Extract the (x, y) coordinate from the center of the cell holding the provided text.  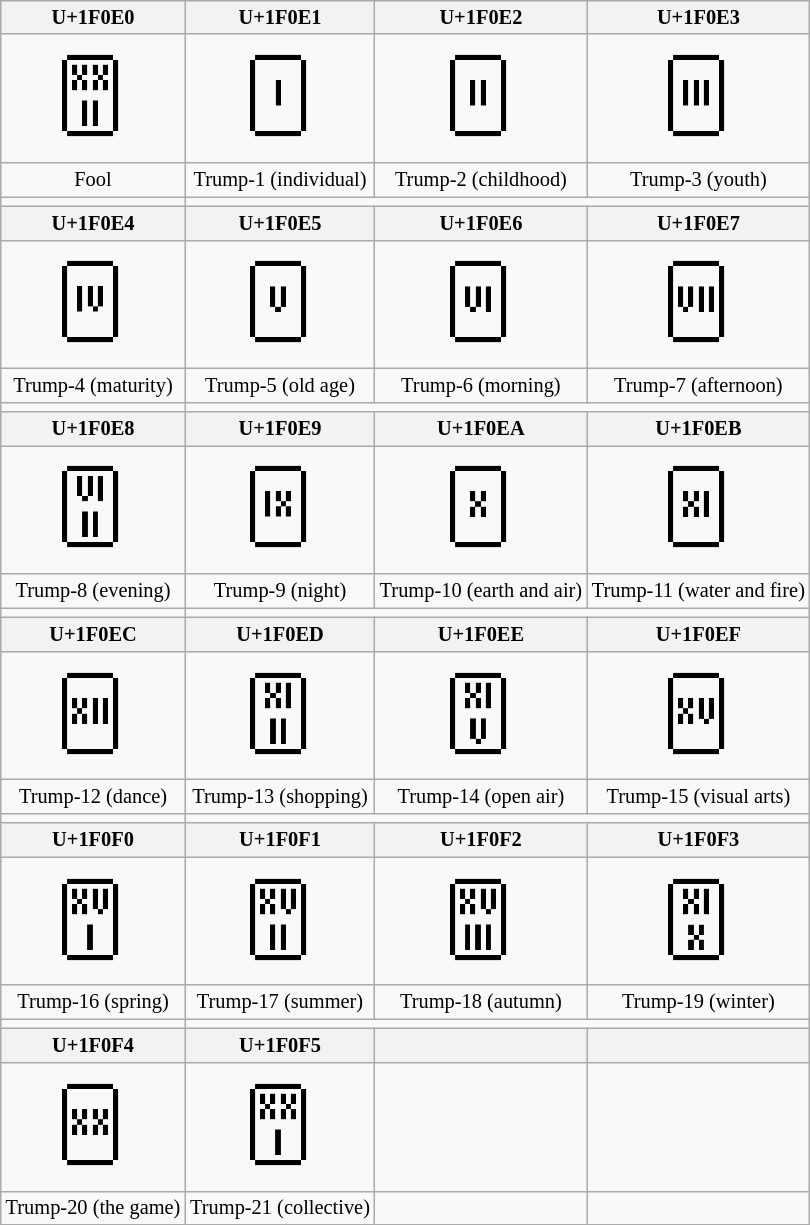
Trump-20 (the game) (93, 1208)
🃴 (93, 1126)
🃢 (481, 98)
Trump-13 (shopping) (280, 796)
🃵 (280, 1126)
Trump-18 (autumn) (481, 1002)
Trump-3 (youth) (698, 180)
U+1F0E4 (93, 223)
Trump-14 (open air) (481, 796)
Trump-21 (collective) (280, 1208)
Trump-6 (morning) (481, 385)
U+1F0E9 (280, 429)
U+1F0E1 (280, 17)
U+1F0E6 (481, 223)
U+1F0E5 (280, 223)
🃰 (93, 920)
🃩 (280, 510)
🃣 (698, 98)
Trump-2 (childhood) (481, 180)
Trump-7 (afternoon) (698, 385)
🃫 (698, 510)
U+1F0E2 (481, 17)
🃭 (280, 716)
Trump-10 (earth and air) (481, 591)
Trump-12 (dance) (93, 796)
U+1F0F0 (93, 840)
🃯 (698, 716)
Trump-17 (summer) (280, 1002)
U+1F0EC (93, 634)
Trump-9 (night) (280, 591)
U+1F0EF (698, 634)
U+1F0F1 (280, 840)
Fool (93, 180)
🃧 (698, 304)
🃡 (280, 98)
U+1F0EB (698, 429)
Trump-4 (maturity) (93, 385)
🃬 (93, 716)
U+1F0ED (280, 634)
🃲 (481, 920)
U+1F0EE (481, 634)
U+1F0F3 (698, 840)
Trump-16 (spring) (93, 1002)
U+1F0F5 (280, 1045)
U+1F0F2 (481, 840)
🃱 (280, 920)
🃨 (93, 510)
U+1F0E0 (93, 17)
🃪 (481, 510)
🃠 (93, 98)
Trump-1 (individual) (280, 180)
🃥 (280, 304)
U+1F0EA (481, 429)
U+1F0E3 (698, 17)
Trump-5 (old age) (280, 385)
🃦 (481, 304)
🃮 (481, 716)
Trump-15 (visual arts) (698, 796)
U+1F0E7 (698, 223)
U+1F0E8 (93, 429)
Trump-19 (winter) (698, 1002)
🃤 (93, 304)
🃳 (698, 920)
Trump-8 (evening) (93, 591)
U+1F0F4 (93, 1045)
Trump-11 (water and fire) (698, 591)
